For the text-containing cell, return its midpoint in (x, y) coordinate format. 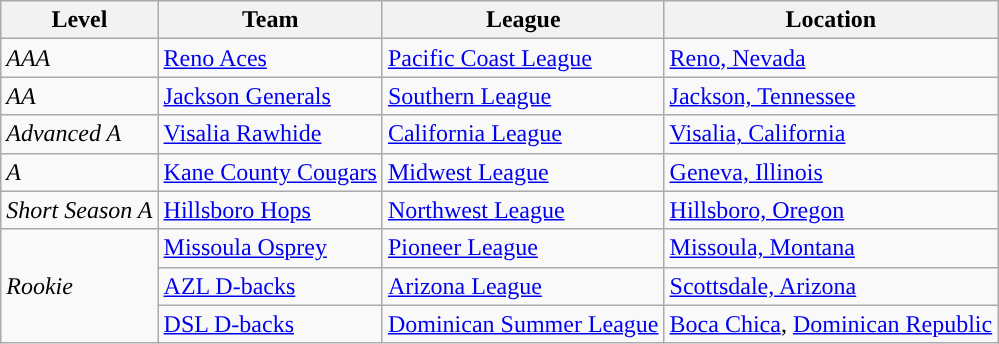
Location (831, 20)
Short Season A (80, 210)
Dominican Summer League (523, 324)
Southern League (523, 96)
Kane County Cougars (270, 172)
Jackson, Tennessee (831, 96)
Hillsboro Hops (270, 210)
Northwest League (523, 210)
League (523, 20)
Team (270, 20)
A (80, 172)
Reno, Nevada (831, 58)
Missoula, Montana (831, 248)
Pioneer League (523, 248)
DSL D-backs (270, 324)
Pacific Coast League (523, 58)
Midwest League (523, 172)
Boca Chica, Dominican Republic (831, 324)
Geneva, Illinois (831, 172)
AZL D-backs (270, 286)
AA (80, 96)
Hillsboro, Oregon (831, 210)
AAA (80, 58)
Visalia Rawhide (270, 134)
Reno Aces (270, 58)
Advanced A (80, 134)
Scottsdale, Arizona (831, 286)
Missoula Osprey (270, 248)
Jackson Generals (270, 96)
California League (523, 134)
Rookie (80, 286)
Level (80, 20)
Visalia, California (831, 134)
Arizona League (523, 286)
